Scan for the cell matching the given text and deliver its (x, y) coordinate at center. 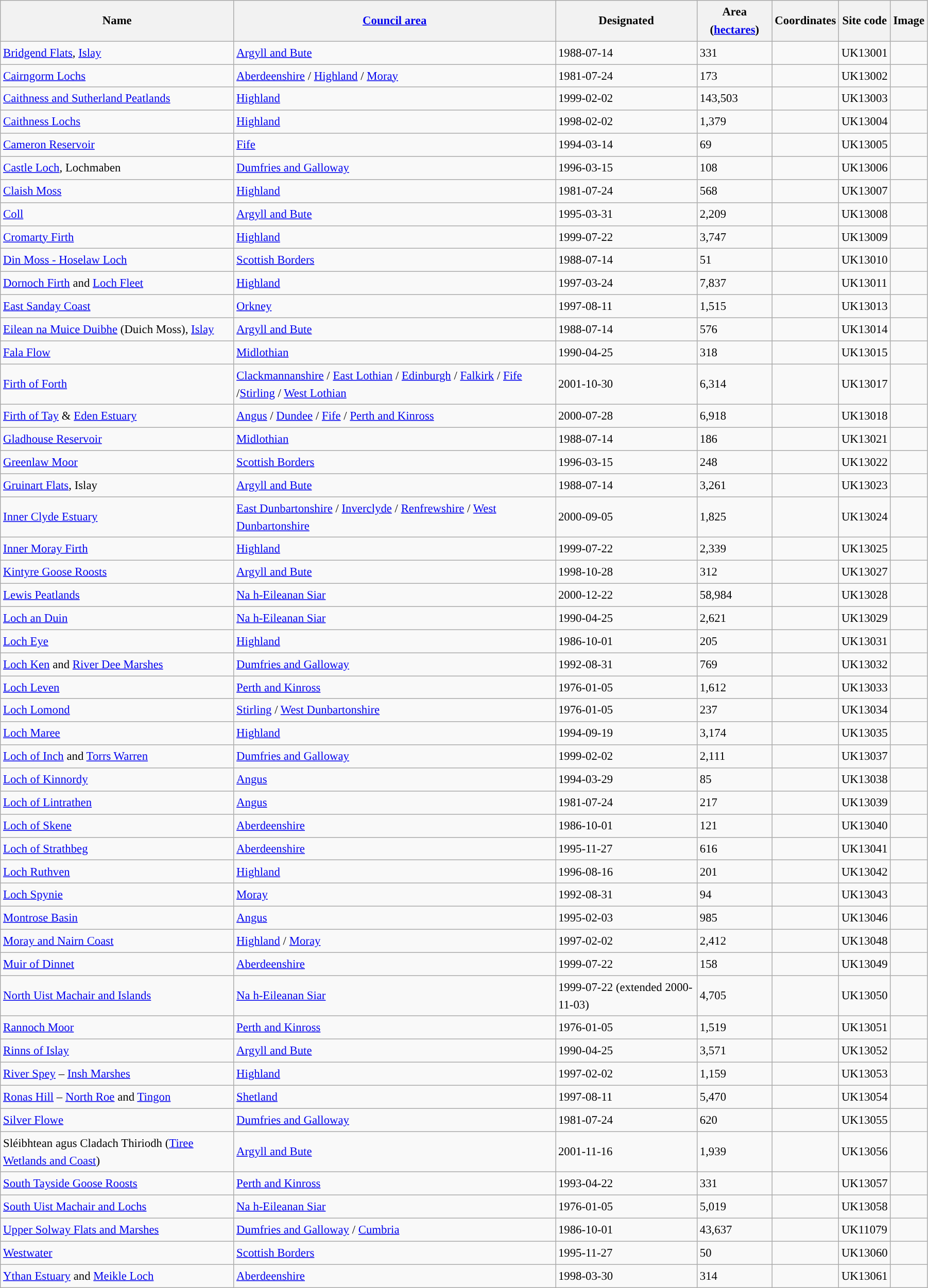
Coll (117, 214)
UK13058 (865, 1207)
UK13023 (865, 485)
UK13055 (865, 1120)
1995-03-31 (626, 214)
2000-07-28 (626, 416)
Gladhouse Reservoir (117, 440)
318 (734, 352)
2,412 (734, 941)
121 (734, 826)
UK13029 (865, 618)
Loch Eye (117, 641)
3,571 (734, 1051)
2,111 (734, 757)
1,515 (734, 307)
Loch of Kinnordy (117, 779)
7,837 (734, 283)
186 (734, 440)
Greenlaw Moor (117, 462)
UK13037 (865, 757)
UK13052 (865, 1051)
Moray and Nairn Coast (117, 941)
217 (734, 803)
UK13039 (865, 803)
UK13005 (865, 145)
UK13038 (865, 779)
4,705 (734, 996)
Eilean na Muice Duibhe (Duich Moss), Islay (117, 329)
1995-02-03 (626, 918)
Cromarty Firth (117, 237)
Ythan Estuary and Meikle Loch (117, 1276)
Westwater (117, 1253)
UK13033 (865, 688)
UK13048 (865, 941)
Bridgend Flats, Islay (117, 53)
2,209 (734, 214)
Ronas Hill – North Roe and Tingon (117, 1096)
Stirling / West Dunbartonshire (394, 710)
Inner Clyde Estuary (117, 517)
2001-11-16 (626, 1152)
1993-04-22 (626, 1184)
Caithness Lochs (117, 121)
South Tayside Goose Roosts (117, 1184)
5,019 (734, 1207)
UK13024 (865, 517)
568 (734, 192)
50 (734, 1253)
UK13050 (865, 996)
Loch Lomond (117, 710)
Cairngorm Lochs (117, 76)
Castle Loch, Lochmaben (117, 168)
Loch of Lintrathen (117, 803)
1994-09-19 (626, 733)
314 (734, 1276)
Din Moss - Hoselaw Loch (117, 260)
3,174 (734, 733)
1,519 (734, 1028)
UK13041 (865, 848)
Caithness and Sutherland Peatlands (117, 99)
UK13002 (865, 76)
East Sanday Coast (117, 307)
UK13003 (865, 99)
UK13061 (865, 1276)
1994-03-29 (626, 779)
River Spey – Insh Marshes (117, 1074)
UK13011 (865, 283)
Firth of Forth (117, 384)
2,339 (734, 549)
6,918 (734, 416)
248 (734, 462)
UK13042 (865, 872)
UK13001 (865, 53)
UK13015 (865, 352)
Kintyre Goose Roosts (117, 572)
3,261 (734, 485)
Image (908, 21)
Loch of Strathbeg (117, 848)
6,314 (734, 384)
2001-10-30 (626, 384)
Rannoch Moor (117, 1028)
Area (hectares) (734, 21)
69 (734, 145)
Gruinart Flats, Islay (117, 485)
UK13056 (865, 1152)
143,503 (734, 99)
UK13008 (865, 214)
1998-03-30 (626, 1276)
5,470 (734, 1096)
Montrose Basin (117, 918)
1998-02-02 (626, 121)
UK13046 (865, 918)
UK13010 (865, 260)
Designated (626, 21)
205 (734, 641)
Loch an Duin (117, 618)
UK13034 (865, 710)
Moray (394, 895)
UK13031 (865, 641)
Rinns of Islay (117, 1051)
616 (734, 848)
Loch Ken and River Dee Marshes (117, 664)
Angus / Dundee / Fife / Perth and Kinross (394, 416)
94 (734, 895)
UK13013 (865, 307)
South Uist Machair and Lochs (117, 1207)
Shetland (394, 1096)
Loch Ruthven (117, 872)
UK13025 (865, 549)
Lewis Peatlands (117, 595)
UK13054 (865, 1096)
Inner Moray Firth (117, 549)
Cameron Reservoir (117, 145)
312 (734, 572)
UK13007 (865, 192)
985 (734, 918)
2000-09-05 (626, 517)
Loch Maree (117, 733)
Upper Solway Flats and Marshes (117, 1230)
East Dunbartonshire / Inverclyde / Renfrewshire / West Dunbartonshire (394, 517)
Claish Moss (117, 192)
Fala Flow (117, 352)
Loch Spynie (117, 895)
UK13004 (865, 121)
UK13032 (865, 664)
620 (734, 1120)
158 (734, 964)
2,621 (734, 618)
201 (734, 872)
UK13049 (865, 964)
1997-03-24 (626, 283)
Firth of Tay & Eden Estuary (117, 416)
43,637 (734, 1230)
1996-08-16 (626, 872)
UK13017 (865, 384)
Orkney (394, 307)
173 (734, 76)
Silver Flowe (117, 1120)
UK13035 (865, 733)
Loch Leven (117, 688)
UK13018 (865, 416)
Loch of Skene (117, 826)
UK13057 (865, 1184)
Loch of Inch and Torrs Warren (117, 757)
Fife (394, 145)
85 (734, 779)
Dumfries and Galloway / Cumbria (394, 1230)
Site code (865, 21)
1,825 (734, 517)
UK13022 (865, 462)
UK13060 (865, 1253)
3,747 (734, 237)
UK13028 (865, 595)
Dornoch Firth and Loch Fleet (117, 283)
769 (734, 664)
UK13051 (865, 1028)
UK13040 (865, 826)
UK13053 (865, 1074)
1999-07-22 (extended 2000-11-03) (626, 996)
UK13006 (865, 168)
1,379 (734, 121)
1994-03-14 (626, 145)
UK11079 (865, 1230)
58,984 (734, 595)
Muir of Dinnet (117, 964)
UK13009 (865, 237)
1,939 (734, 1152)
1998-10-28 (626, 572)
Highland / Moray (394, 941)
Sléibhtean agus Cladach Thiriodh (Tiree Wetlands and Coast) (117, 1152)
237 (734, 710)
Name (117, 21)
108 (734, 168)
1,612 (734, 688)
Aberdeenshire / Highland / Moray (394, 76)
1,159 (734, 1074)
UK13027 (865, 572)
Council area (394, 21)
UK13021 (865, 440)
UK13043 (865, 895)
576 (734, 329)
Clackmannanshire / East Lothian / Edinburgh / Falkirk / Fife /Stirling / West Lothian (394, 384)
Coordinates (805, 21)
2000-12-22 (626, 595)
UK13014 (865, 329)
North Uist Machair and Islands (117, 996)
51 (734, 260)
